Extract the (X, Y) coordinate from the center of the cell holding the provided text.  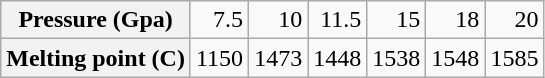
Melting point (C) (96, 58)
7.5 (219, 20)
Pressure (Gpa) (96, 20)
20 (514, 20)
18 (456, 20)
1585 (514, 58)
10 (278, 20)
11.5 (338, 20)
15 (396, 20)
1538 (396, 58)
1473 (278, 58)
1150 (219, 58)
1448 (338, 58)
1548 (456, 58)
